Return [X, Y] of the center of cell containing provided text 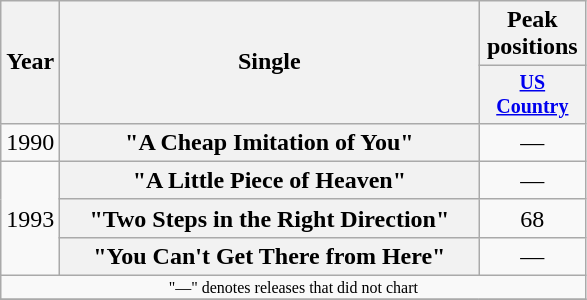
"A Little Piece of Heaven" [270, 180]
"Two Steps in the Right Direction" [270, 218]
Year [30, 62]
68 [532, 218]
1990 [30, 142]
US Country [532, 94]
Single [270, 62]
"A Cheap Imitation of You" [270, 142]
1993 [30, 218]
Peak positions [532, 34]
"—" denotes releases that did not chart [294, 288]
"You Can't Get There from Here" [270, 256]
